From the cell containing the given text, extract its center point as (x, y) coordinate. 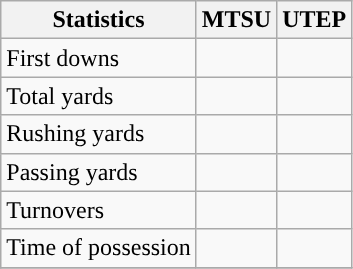
UTEP (314, 20)
Rushing yards (99, 134)
Passing yards (99, 172)
First downs (99, 58)
MTSU (236, 20)
Statistics (99, 20)
Turnovers (99, 210)
Time of possession (99, 248)
Total yards (99, 96)
